Search for the cell housing the specified text and yield its (x, y) center coordinate. 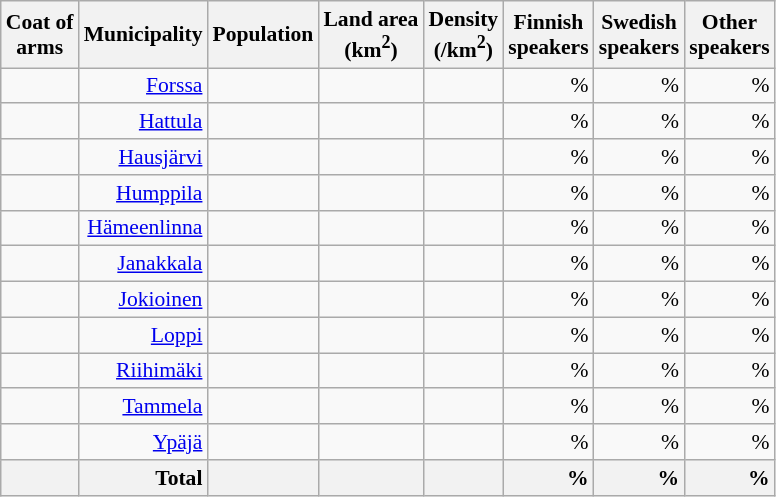
Coat ofarms (40, 34)
Janakkala (144, 264)
Land area(km2) (370, 34)
Humppila (144, 193)
Population (262, 34)
Forssa (144, 86)
Hämeenlinna (144, 228)
Otherspeakers (729, 34)
Hausjärvi (144, 157)
Density(/km2) (463, 34)
Hattula (144, 122)
Tammela (144, 407)
Ypäjä (144, 442)
Municipality (144, 34)
Swedishspeakers (639, 34)
Finnishspeakers (548, 34)
Jokioinen (144, 300)
Loppi (144, 335)
Riihimäki (144, 371)
Total (144, 478)
